Output the [x, y] coordinate of the center of the cell containing the given text.  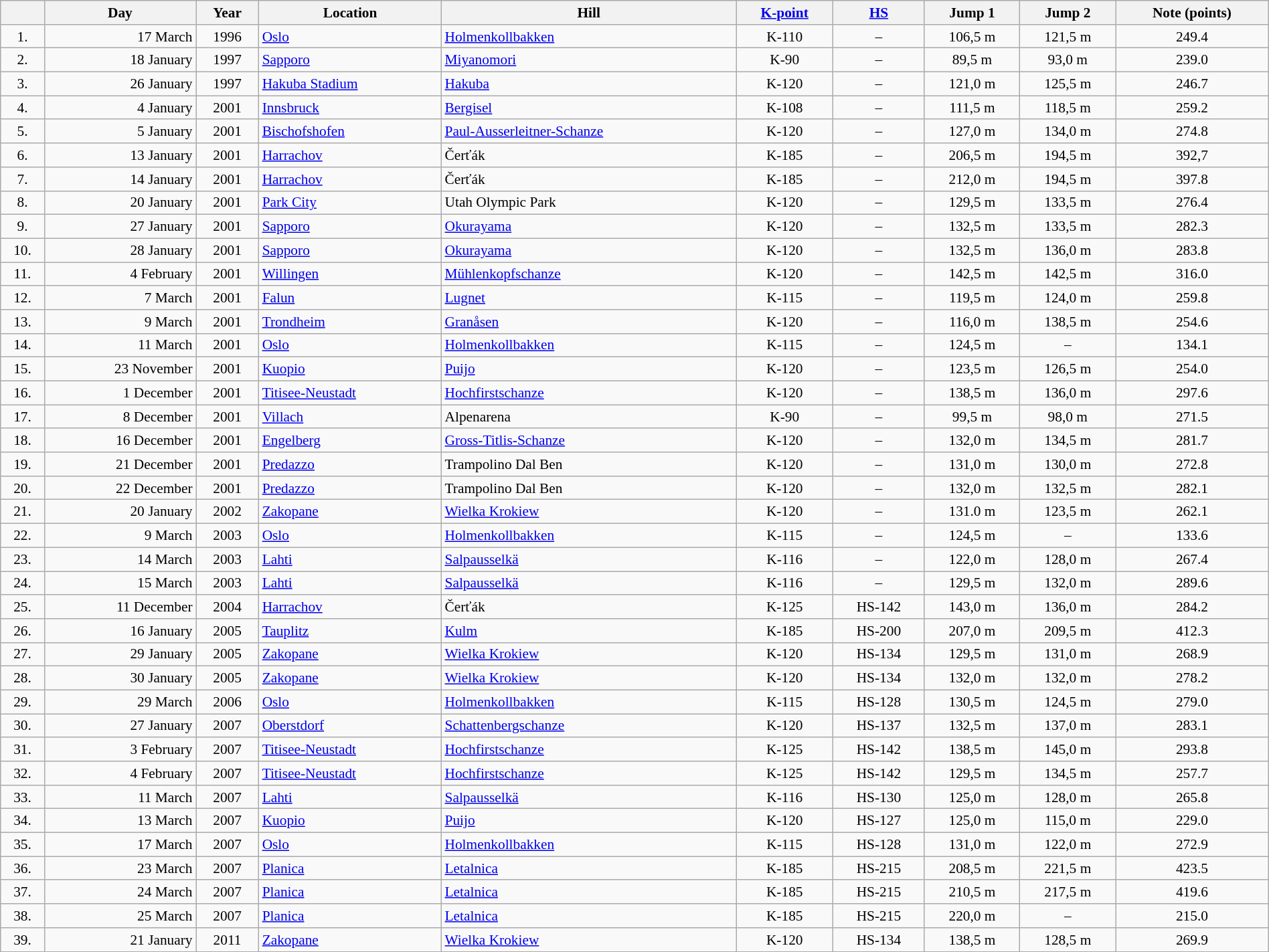
7 March [120, 298]
4. [23, 108]
134.1 [1193, 345]
13. [23, 322]
Schattenbergschanze [589, 726]
3. [23, 84]
259.2 [1193, 108]
21. [23, 512]
Oberstdorf [351, 726]
Jump 2 [1068, 13]
14 March [120, 559]
HS-137 [879, 726]
HS-200 [879, 631]
Trondheim [351, 322]
10. [23, 250]
32. [23, 773]
29 March [120, 702]
35. [23, 845]
16. [23, 393]
419.6 [1193, 892]
23. [23, 559]
38. [23, 916]
89,5 m [972, 60]
26 January [120, 84]
282.1 [1193, 488]
118,5 m [1068, 108]
29 January [120, 654]
145,0 m [1068, 749]
127,0 m [972, 132]
Innsbruck [351, 108]
143,0 m [972, 607]
8. [23, 203]
9. [23, 227]
278.2 [1193, 678]
106,5 m [972, 37]
5 January [120, 132]
207,0 m [972, 631]
Falun [351, 298]
Engelberg [351, 441]
217,5 m [1068, 892]
31. [23, 749]
Park City [351, 203]
212,0 m [972, 179]
121,5 m [1068, 37]
Granåsen [589, 322]
Year [228, 13]
Bergisel [589, 108]
Kulm [589, 631]
392,7 [1193, 155]
Mühlenkopfschanze [589, 274]
7. [23, 179]
259.8 [1193, 298]
18. [23, 441]
Jump 1 [972, 13]
15. [23, 369]
Willingen [351, 274]
19. [23, 464]
221,5 m [1068, 868]
15 March [120, 583]
133.6 [1193, 536]
25 March [120, 916]
18 January [120, 60]
272.9 [1193, 845]
Day [120, 13]
2002 [228, 512]
239.0 [1193, 60]
Gross-Titlis-Schanze [589, 441]
125,5 m [1068, 84]
2. [23, 60]
131.0 m [972, 512]
124,0 m [1068, 298]
23 March [120, 868]
111,5 m [972, 108]
316.0 [1193, 274]
13 March [120, 821]
Hakuba [589, 84]
397.8 [1193, 179]
1996 [228, 37]
268.9 [1193, 654]
297.6 [1193, 393]
8 December [120, 417]
16 January [120, 631]
281.7 [1193, 441]
28 January [120, 250]
121,0 m [972, 84]
128,5 m [1068, 940]
27. [23, 654]
13 January [120, 155]
21 December [120, 464]
Villach [351, 417]
25. [23, 607]
289.6 [1193, 583]
Location [351, 13]
116,0 m [972, 322]
267.4 [1193, 559]
282.3 [1193, 227]
119,5 m [972, 298]
21 January [120, 940]
Lugnet [589, 298]
16 December [120, 441]
26. [23, 631]
1 December [120, 393]
HS-127 [879, 821]
246.7 [1193, 84]
271.5 [1193, 417]
5. [23, 132]
276.4 [1193, 203]
34. [23, 821]
293.8 [1193, 749]
283.8 [1193, 250]
229.0 [1193, 821]
30. [23, 726]
33. [23, 797]
257.7 [1193, 773]
K-108 [784, 108]
2011 [228, 940]
215.0 [1193, 916]
12. [23, 298]
11. [23, 274]
Hakuba Stadium [351, 84]
HS-130 [879, 797]
28. [23, 678]
17. [23, 417]
254.6 [1193, 322]
22. [23, 536]
29. [23, 702]
269.9 [1193, 940]
3 February [120, 749]
283.1 [1193, 726]
208,5 m [972, 868]
6. [23, 155]
93,0 m [1068, 60]
206,5 m [972, 155]
1. [23, 37]
98,0 m [1068, 417]
209,5 m [1068, 631]
137,0 m [1068, 726]
HS [879, 13]
2004 [228, 607]
210,5 m [972, 892]
Miyanomori [589, 60]
115,0 m [1068, 821]
99,5 m [972, 417]
130,5 m [972, 702]
4 January [120, 108]
Tauplitz [351, 631]
220,0 m [972, 916]
14 January [120, 179]
412.3 [1193, 631]
30 January [120, 678]
Note (points) [1193, 13]
Alpenarena [589, 417]
37. [23, 892]
K-110 [784, 37]
262.1 [1193, 512]
20. [23, 488]
Utah Olympic Park [589, 203]
254.0 [1193, 369]
279.0 [1193, 702]
284.2 [1193, 607]
130,0 m [1068, 464]
Paul-Ausserleitner-Schanze [589, 132]
24 March [120, 892]
134,0 m [1068, 132]
274.8 [1193, 132]
K-point [784, 13]
2006 [228, 702]
Hill [589, 13]
23 November [120, 369]
24. [23, 583]
22 December [120, 488]
39. [23, 940]
14. [23, 345]
11 December [120, 607]
265.8 [1193, 797]
249.4 [1193, 37]
272.8 [1193, 464]
126,5 m [1068, 369]
423.5 [1193, 868]
36. [23, 868]
Bischofshofen [351, 132]
